From the cell containing the given text, extract its center point as [x, y] coordinate. 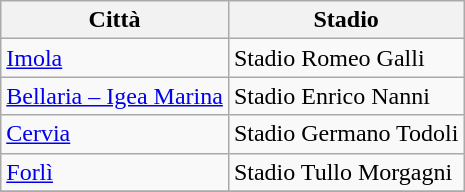
Stadio Enrico Nanni [346, 96]
Città [115, 20]
Imola [115, 58]
Stadio [346, 20]
Forlì [115, 172]
Stadio Romeo Galli [346, 58]
Cervia [115, 134]
Stadio Tullo Morgagni [346, 172]
Bellaria – Igea Marina [115, 96]
Stadio Germano Todoli [346, 134]
